From the cell containing the given text, extract its center point as (X, Y) coordinate. 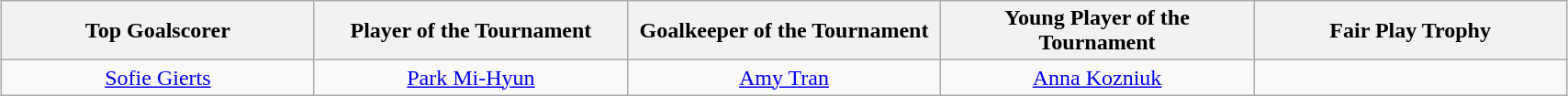
Goalkeeper of the Tournament (784, 31)
Player of the Tournament (470, 31)
Young Player of the Tournament (1098, 31)
Anna Kozniuk (1098, 78)
Amy Tran (784, 78)
Fair Play Trophy (1410, 31)
Top Goalscorer (158, 31)
Park Mi-Hyun (470, 78)
Sofie Gierts (158, 78)
